Detect which cell encompasses the target text, then output its (X, Y) center coordinate. 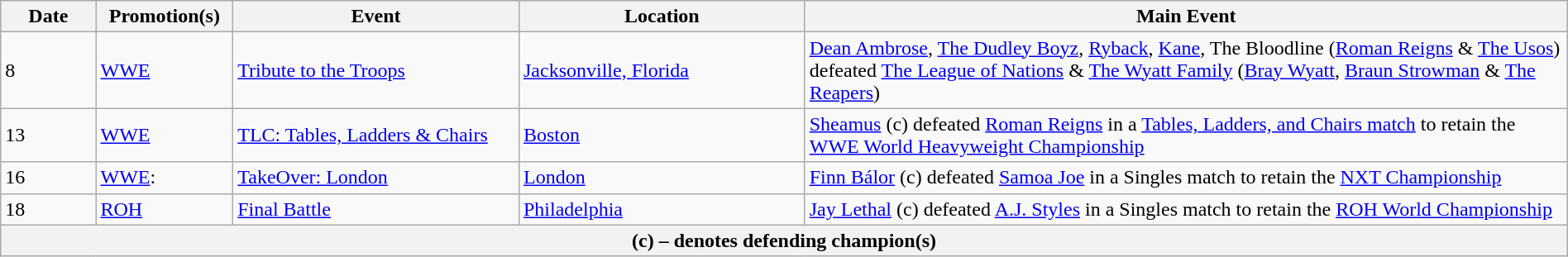
Tribute to the Troops (376, 70)
13 (48, 136)
8 (48, 70)
ROH (165, 209)
TLC: Tables, Ladders & Chairs (376, 136)
16 (48, 178)
Promotion(s) (165, 17)
Location (662, 17)
(c) – denotes defending champion(s) (784, 240)
Jacksonville, Florida (662, 70)
WWE: (165, 178)
Event (376, 17)
18 (48, 209)
TakeOver: London (376, 178)
Finn Bálor (c) defeated Samoa Joe in a Singles match to retain the NXT Championship (1186, 178)
Philadelphia (662, 209)
Jay Lethal (c) defeated A.J. Styles in a Singles match to retain the ROH World Championship (1186, 209)
Date (48, 17)
Main Event (1186, 17)
Sheamus (c) defeated Roman Reigns in a Tables, Ladders, and Chairs match to retain the WWE World Heavyweight Championship (1186, 136)
Boston (662, 136)
Final Battle (376, 209)
London (662, 178)
